Determine the (x, y) coordinate at the center of the cell enclosing the given text.  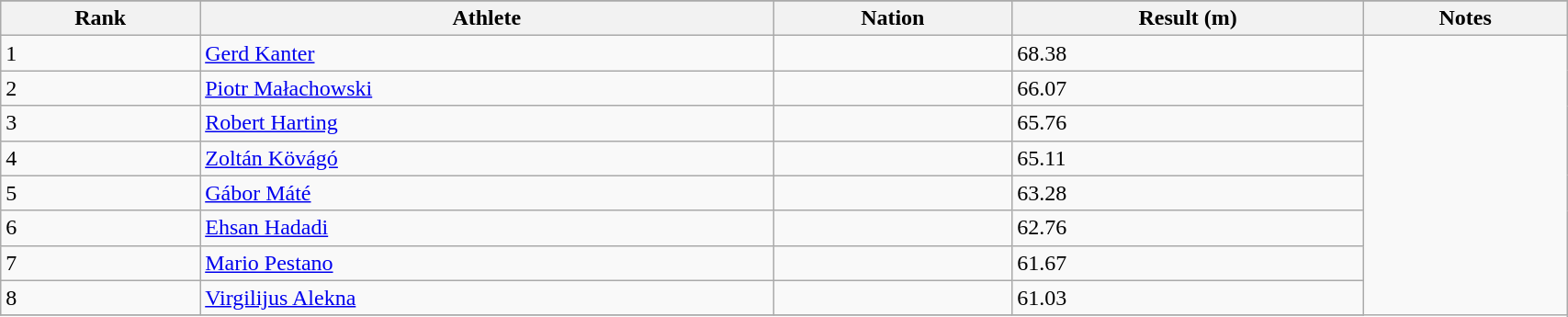
Robert Harting (487, 123)
Piotr Małachowski (487, 88)
Notes (1466, 18)
65.76 (1189, 123)
Result (m) (1189, 18)
5 (101, 193)
Gábor Máté (487, 193)
Rank (101, 18)
Nation (893, 18)
Virgilijus Alekna (487, 298)
63.28 (1189, 193)
2 (101, 88)
7 (101, 263)
Ehsan Hadadi (487, 228)
3 (101, 123)
65.11 (1189, 158)
Mario Pestano (487, 263)
61.67 (1189, 263)
62.76 (1189, 228)
4 (101, 158)
Zoltán Kövágó (487, 158)
68.38 (1189, 53)
61.03 (1189, 298)
Gerd Kanter (487, 53)
6 (101, 228)
8 (101, 298)
66.07 (1189, 88)
Athlete (487, 18)
1 (101, 53)
